Identify which cell holds the provided text, then report its (X, Y) central coordinate. 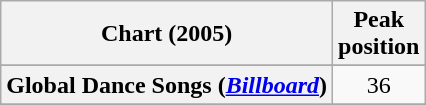
36 (379, 85)
Peakposition (379, 34)
Chart (2005) (167, 34)
Global Dance Songs (Billboard) (167, 85)
